Return the [x, y] coordinate for the center point of the cell that contains the specified text.  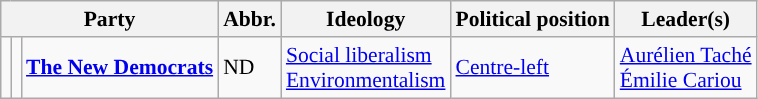
Party [110, 19]
Aurélien TachéÉmilie Cariou [686, 68]
Political position [532, 19]
Abbr. [250, 19]
Centre-left [532, 68]
Ideology [366, 19]
Leader(s) [686, 19]
Social liberalismEnvironmentalism [366, 68]
ND [250, 68]
The New Democrats [120, 68]
